Locate the cell with the specified text and output its [X, Y] center coordinate. 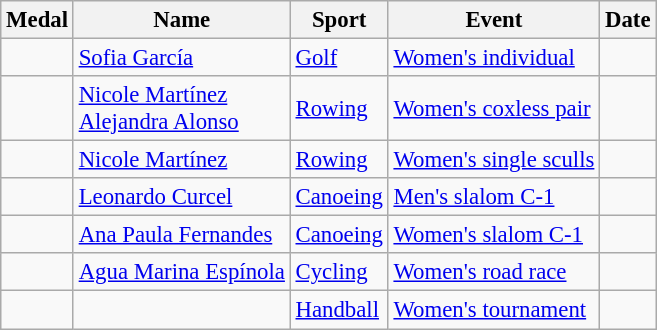
Leonardo Curcel [182, 197]
Sport [339, 20]
Women's slalom C-1 [494, 235]
Nicole Martínez [182, 160]
Medal [38, 20]
Agua Marina Espínola [182, 273]
Nicole MartínezAlejandra Alonso [182, 108]
Date [628, 20]
Handball [339, 310]
Men's slalom C-1 [494, 197]
Golf [339, 58]
Name [182, 20]
Women's individual [494, 58]
Women's coxless pair [494, 108]
Ana Paula Fernandes [182, 235]
Sofia García [182, 58]
Women's tournament [494, 310]
Cycling [339, 273]
Women's road race [494, 273]
Event [494, 20]
Women's single sculls [494, 160]
